Determine the (X, Y) coordinate at the center of the cell enclosing the given text.  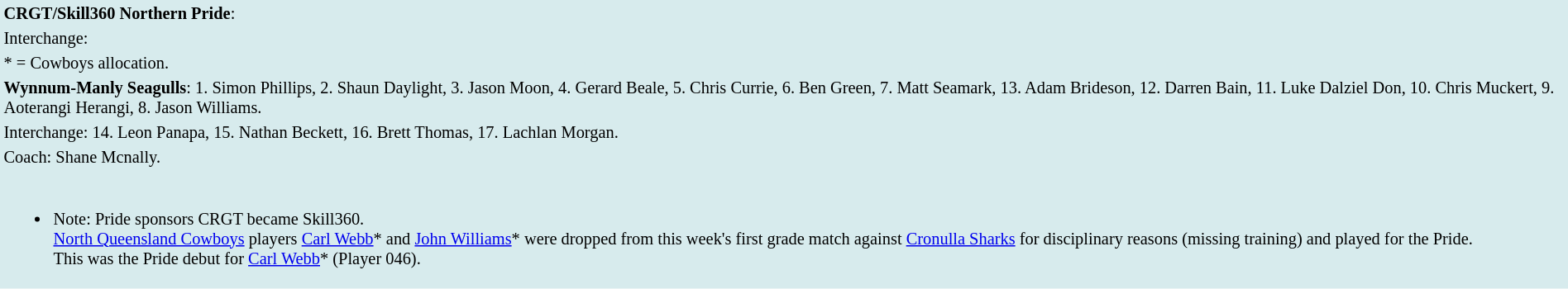
* = Cowboys allocation. (784, 63)
Interchange: 14. Leon Panapa, 15. Nathan Beckett, 16. Brett Thomas, 17. Lachlan Morgan. (784, 132)
Interchange: (784, 38)
CRGT/Skill360 Northern Pride: (784, 13)
Coach: Shane Mcnally. (784, 157)
